Find where the given text appears and provide that cell's center as [X, Y] coordinate. 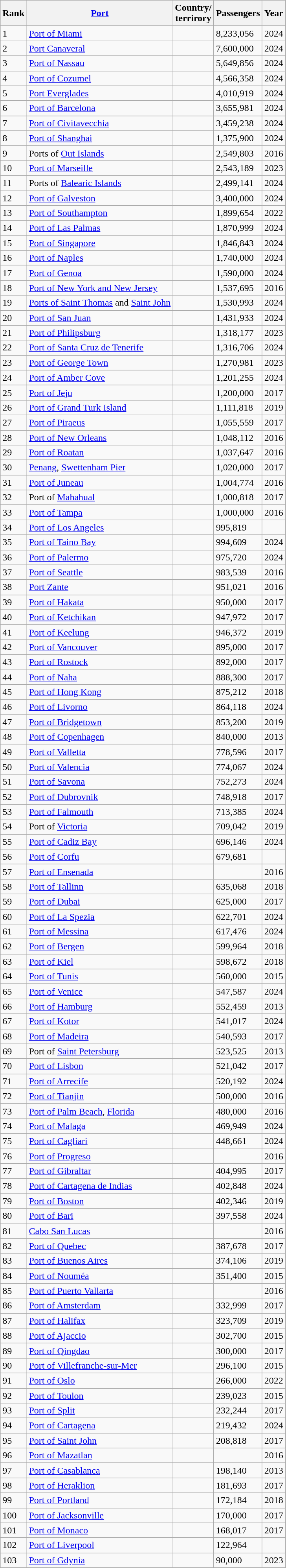
33 [13, 512]
875,212 [238, 692]
7 [13, 123]
Port of Palermo [100, 557]
64 [13, 977]
Port of Shanghai [100, 138]
Port of San Juan [100, 318]
3,655,981 [238, 108]
Port of Juneau [100, 483]
102 [13, 1545]
995,819 [238, 527]
3 [13, 63]
1,375,900 [238, 138]
Port of Tallinn [100, 886]
41 [13, 632]
38 [13, 587]
Port of Seattle [100, 572]
Port of Cozumel [100, 78]
23 [13, 363]
Port of Cartagena [100, 1426]
Port of Livorno [100, 707]
Port of Bridgetown [100, 722]
99 [13, 1500]
Passengers [238, 13]
40 [13, 617]
Port of Puerto Vallarta [100, 1291]
635,068 [238, 886]
Penang, Swettenham Pier [100, 468]
Port of New York and New Jersey [100, 288]
Port of Tunis [100, 977]
Port of Buenos Aires [100, 1261]
30 [13, 468]
Port of Oslo [100, 1380]
Port of Dubrovnik [100, 797]
103 [13, 1560]
18 [13, 288]
22 [13, 348]
296,100 [238, 1365]
Port of Galveston [100, 198]
Port of Mazatlan [100, 1456]
Port of Copenhagen [100, 737]
Port of Ensenada [100, 872]
Port of Portland [100, 1500]
8,233,056 [238, 33]
46 [13, 707]
521,042 [238, 1066]
Port Zante [100, 587]
1,530,993 [238, 303]
72 [13, 1096]
19 [13, 303]
480,000 [238, 1111]
709,042 [238, 827]
Port of Ketchikan [100, 617]
Port Canaveral [100, 48]
88 [13, 1336]
1,740,000 [238, 258]
82 [13, 1246]
Country/terrirory [193, 13]
1,020,000 [238, 468]
70 [13, 1066]
59 [13, 901]
49 [13, 752]
Port of Grand Turk Island [100, 407]
12 [13, 198]
86 [13, 1306]
Port of Gdynia [100, 1560]
20 [13, 318]
Port of Cagliari [100, 1141]
323,709 [238, 1321]
4,010,919 [238, 93]
3,400,000 [238, 198]
Port of Tampa [100, 512]
713,385 [238, 812]
622,701 [238, 917]
Port Everglades [100, 93]
21 [13, 333]
888,300 [238, 677]
2,543,189 [238, 168]
Port of Palm Beach, Florida [100, 1111]
62 [13, 947]
Port of Valencia [100, 767]
Port of Marseille [100, 168]
Port of Hong Kong [100, 692]
541,017 [238, 1021]
Port of Gibraltar [100, 1171]
95 [13, 1441]
1,000,818 [238, 497]
Port of Philipsburg [100, 333]
Port of Mahahual [100, 497]
Port of Madeira [100, 1036]
53 [13, 812]
Port of Hamburg [100, 1006]
840,000 [238, 737]
208,818 [238, 1441]
91 [13, 1380]
79 [13, 1201]
92 [13, 1396]
172,184 [238, 1500]
1 [13, 33]
Port of Valletta [100, 752]
Port of Cartagena de Indias [100, 1186]
68 [13, 1036]
Port of Bergen [100, 947]
547,587 [238, 991]
Port of Halifax [100, 1321]
Port of Liverpool [100, 1545]
Port of Dubai [100, 901]
696,146 [238, 842]
5 [13, 93]
599,964 [238, 947]
Port of Cadiz Bay [100, 842]
219,432 [238, 1426]
947,972 [238, 617]
387,678 [238, 1246]
Port of Victoria [100, 827]
Port of Malaga [100, 1126]
Port of Amsterdam [100, 1306]
60 [13, 917]
Port of Saint Petersburg [100, 1051]
48 [13, 737]
Port of Toulon [100, 1396]
Port of Split [100, 1411]
951,021 [238, 587]
Port of Los Angeles [100, 527]
31 [13, 483]
56 [13, 857]
168,017 [238, 1530]
Port of Nassau [100, 63]
1,846,843 [238, 243]
76 [13, 1156]
2 [13, 48]
Port of Genoa [100, 273]
748,918 [238, 797]
58 [13, 886]
Port [100, 13]
52 [13, 797]
625,000 [238, 901]
Ports of Out Islands [100, 153]
Port of Vancouver [100, 647]
1,111,818 [238, 407]
Port of Taino Bay [100, 542]
Port of Roatan [100, 453]
Port of Barcelona [100, 108]
1,200,000 [238, 392]
402,848 [238, 1186]
Port of Amber Cove [100, 378]
Port of Falmouth [100, 812]
61 [13, 932]
983,539 [238, 572]
6 [13, 108]
90,000 [238, 1560]
77 [13, 1171]
24 [13, 378]
42 [13, 647]
2,499,141 [238, 183]
520,192 [238, 1081]
1,870,999 [238, 228]
26 [13, 407]
864,118 [238, 707]
Port of Singapore [100, 243]
39 [13, 602]
Port of George Town [100, 363]
1,318,177 [238, 333]
87 [13, 1321]
500,000 [238, 1096]
Port of Las Palmas [100, 228]
73 [13, 1111]
101 [13, 1530]
8 [13, 138]
75 [13, 1141]
560,000 [238, 977]
Port of Boston [100, 1201]
469,949 [238, 1126]
Port of Venice [100, 991]
67 [13, 1021]
Port of Civitavecchia [100, 123]
232,244 [238, 1411]
44 [13, 677]
994,609 [238, 542]
29 [13, 453]
85 [13, 1291]
Ports of Saint Thomas and Saint John [100, 303]
98 [13, 1485]
170,000 [238, 1515]
16 [13, 258]
1,055,559 [238, 422]
Port of Ajaccio [100, 1336]
Port of Heraklion [100, 1485]
1,048,112 [238, 438]
523,525 [238, 1051]
32 [13, 497]
Port of Nouméa [100, 1276]
397,558 [238, 1216]
51 [13, 782]
4,566,358 [238, 78]
93 [13, 1411]
81 [13, 1231]
84 [13, 1276]
35 [13, 542]
37 [13, 572]
Port of Savona [100, 782]
448,661 [238, 1141]
374,106 [238, 1261]
Port of Messina [100, 932]
Port of Villefranche-sur-Mer [100, 1365]
11 [13, 183]
1,431,933 [238, 318]
17 [13, 273]
Port of Casablanca [100, 1470]
Port of Qingdao [100, 1351]
552,459 [238, 1006]
Port of Monaco [100, 1530]
83 [13, 1261]
10 [13, 168]
540,593 [238, 1036]
7,600,000 [238, 48]
89 [13, 1351]
1,000,000 [238, 512]
1,004,774 [238, 483]
80 [13, 1216]
122,964 [238, 1545]
3,459,238 [238, 123]
Port of Quebec [100, 1246]
Port of Tianjin [100, 1096]
71 [13, 1081]
50 [13, 767]
Year [273, 13]
5,649,856 [238, 63]
15 [13, 243]
Port of Rostock [100, 662]
181,693 [238, 1485]
55 [13, 842]
946,372 [238, 632]
752,273 [238, 782]
Port of New Orleans [100, 438]
Port of Kiel [100, 962]
239,023 [238, 1396]
28 [13, 438]
13 [13, 213]
43 [13, 662]
Rank [13, 13]
598,672 [238, 962]
Port of Arrecife [100, 1081]
Port of Piraeus [100, 422]
895,000 [238, 647]
Port of Bari [100, 1216]
266,000 [238, 1380]
90 [13, 1365]
892,000 [238, 662]
975,720 [238, 557]
36 [13, 557]
Port of Naha [100, 677]
198,140 [238, 1470]
774,067 [238, 767]
Port of Southampton [100, 213]
Ports of Balearic Islands [100, 183]
25 [13, 392]
Port of Corfu [100, 857]
78 [13, 1186]
Port of Miami [100, 33]
9 [13, 153]
Port of Jacksonville [100, 1515]
679,681 [238, 857]
Port of Jeju [100, 392]
404,995 [238, 1171]
4 [13, 78]
1,270,981 [238, 363]
351,400 [238, 1276]
Port of Hakata [100, 602]
45 [13, 692]
Port of Naples [100, 258]
Port of La Spezia [100, 917]
65 [13, 991]
Port of Progreso [100, 1156]
69 [13, 1051]
27 [13, 422]
Port of Kotor [100, 1021]
63 [13, 962]
332,999 [238, 1306]
Port of Saint John [100, 1441]
302,700 [238, 1336]
Port of Keelung [100, 632]
94 [13, 1426]
853,200 [238, 722]
1,899,654 [238, 213]
1,537,695 [238, 288]
402,346 [238, 1201]
96 [13, 1456]
74 [13, 1126]
47 [13, 722]
100 [13, 1515]
778,596 [238, 752]
54 [13, 827]
Port of Santa Cruz de Tenerife [100, 348]
950,000 [238, 602]
1,201,255 [238, 378]
1,590,000 [238, 273]
Port of Lisbon [100, 1066]
1,037,647 [238, 453]
66 [13, 1006]
300,000 [238, 1351]
617,476 [238, 932]
57 [13, 872]
34 [13, 527]
1,316,706 [238, 348]
2,549,803 [238, 153]
Cabo San Lucas [100, 1231]
14 [13, 228]
97 [13, 1470]
